Find where the given text appears and provide that cell's center as [X, Y] coordinate. 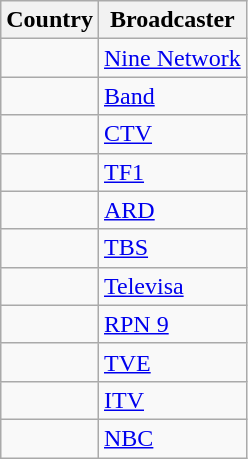
Nine Network [172, 58]
CTV [172, 134]
Country [50, 20]
RPN 9 [172, 324]
Broadcaster [172, 20]
ARD [172, 210]
NBC [172, 438]
TVE [172, 362]
TBS [172, 248]
Band [172, 96]
TF1 [172, 172]
Televisa [172, 286]
ITV [172, 400]
